Determine the [X, Y] coordinate at the center of the cell enclosing the given text.  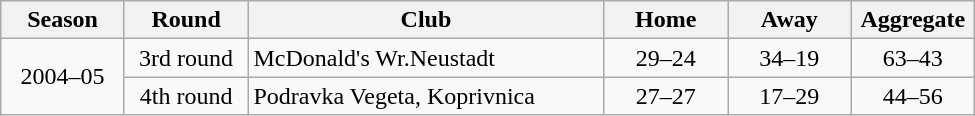
Home [666, 20]
3rd round [186, 58]
4th round [186, 96]
63–43 [913, 58]
17–29 [790, 96]
Season [63, 20]
2004–05 [63, 77]
29–24 [666, 58]
34–19 [790, 58]
Away [790, 20]
Podravka Vegeta, Koprivnica [426, 96]
Aggregate [913, 20]
McDonald's Wr.Neustadt [426, 58]
27–27 [666, 96]
Round [186, 20]
44–56 [913, 96]
Club [426, 20]
